Find where the given text appears and provide that cell's center as (x, y) coordinate. 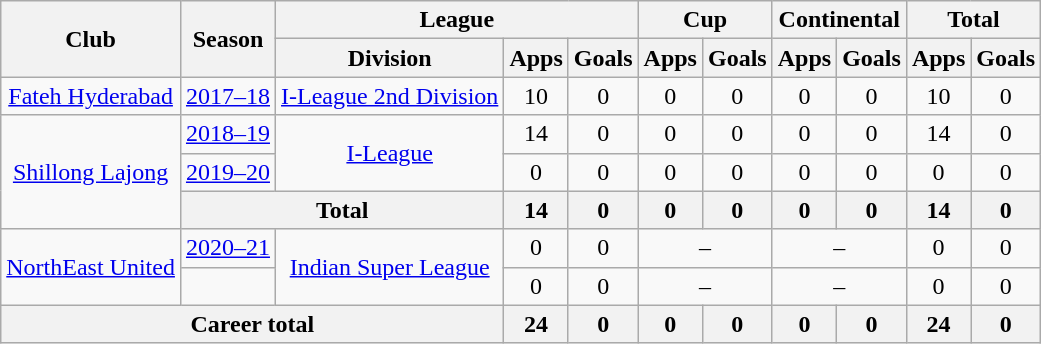
Season (228, 39)
I-League 2nd Division (390, 96)
NorthEast United (91, 267)
Club (91, 39)
Indian Super League (390, 267)
2019–20 (228, 172)
Continental (839, 20)
Cup (705, 20)
I-League (390, 153)
Division (390, 58)
League (458, 20)
2017–18 (228, 96)
2018–19 (228, 134)
Shillong Lajong (91, 172)
Fateh Hyderabad (91, 96)
Career total (252, 324)
2020–21 (228, 248)
